From the cell containing the given text, extract its center point as (X, Y) coordinate. 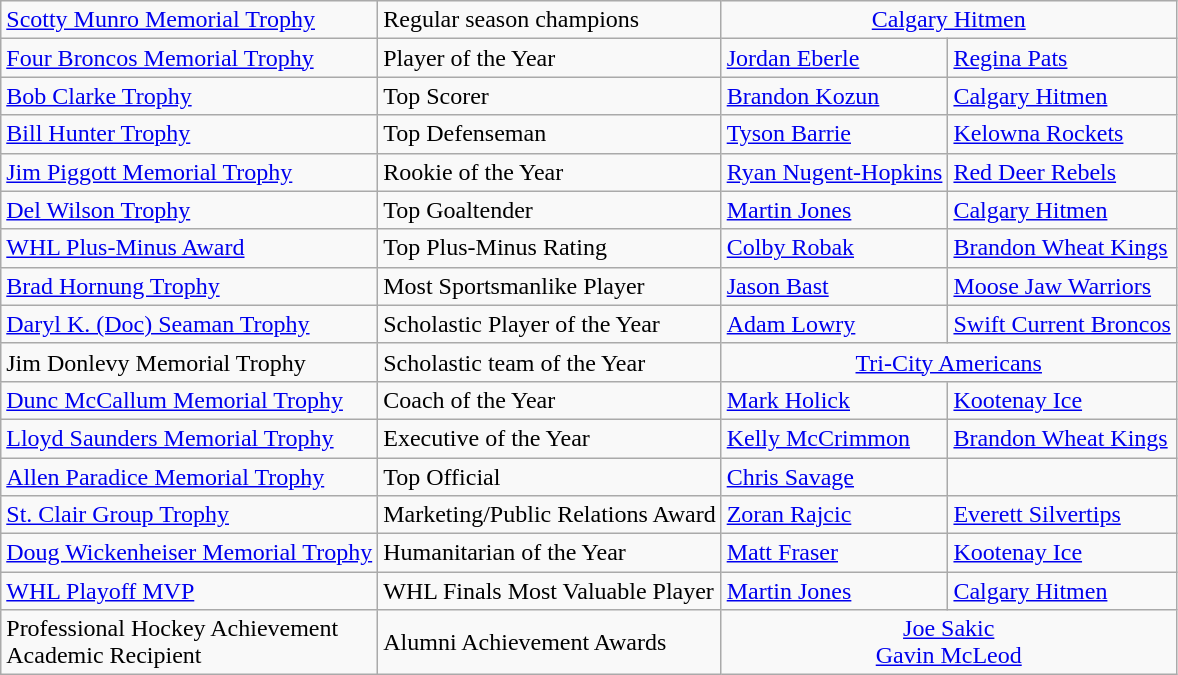
Joe SakicGavin McLeod (948, 642)
WHL Finals Most Valuable Player (550, 591)
Lloyd Saunders Memorial Trophy (190, 438)
Scotty Munro Memorial Trophy (190, 20)
Kelowna Rockets (1062, 134)
Player of the Year (550, 58)
Top Official (550, 477)
Jim Donlevy Memorial Trophy (190, 362)
Colby Robak (834, 248)
St. Clair Group Trophy (190, 515)
WHL Plus-Minus Award (190, 248)
Regular season champions (550, 20)
Four Broncos Memorial Trophy (190, 58)
Scholastic Player of the Year (550, 324)
Alumni Achievement Awards (550, 642)
Top Scorer (550, 96)
Humanitarian of the Year (550, 553)
Chris Savage (834, 477)
Tyson Barrie (834, 134)
WHL Playoff MVP (190, 591)
Jason Bast (834, 286)
Marketing/Public Relations Award (550, 515)
Matt Fraser (834, 553)
Swift Current Broncos (1062, 324)
Adam Lowry (834, 324)
Tri-City Americans (948, 362)
Coach of the Year (550, 400)
Everett Silvertips (1062, 515)
Regina Pats (1062, 58)
Allen Paradice Memorial Trophy (190, 477)
Top Defenseman (550, 134)
Dunc McCallum Memorial Trophy (190, 400)
Top Plus-Minus Rating (550, 248)
Kelly McCrimmon (834, 438)
Rookie of the Year (550, 172)
Red Deer Rebels (1062, 172)
Moose Jaw Warriors (1062, 286)
Zoran Rajcic (834, 515)
Del Wilson Trophy (190, 210)
Jim Piggott Memorial Trophy (190, 172)
Brandon Kozun (834, 96)
Jordan Eberle (834, 58)
Top Goaltender (550, 210)
Bob Clarke Trophy (190, 96)
Daryl K. (Doc) Seaman Trophy (190, 324)
Professional Hockey AchievementAcademic Recipient (190, 642)
Executive of the Year (550, 438)
Most Sportsmanlike Player (550, 286)
Mark Holick (834, 400)
Ryan Nugent-Hopkins (834, 172)
Doug Wickenheiser Memorial Trophy (190, 553)
Scholastic team of the Year (550, 362)
Brad Hornung Trophy (190, 286)
Bill Hunter Trophy (190, 134)
